Provide the (X, Y) coordinate of the cell's center where the given text is located.  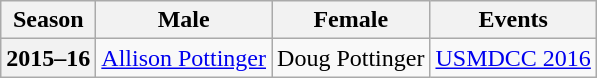
Allison Pottinger (184, 58)
2015–16 (48, 58)
USMDCC 2016 (513, 58)
Female (351, 20)
Events (513, 20)
Doug Pottinger (351, 58)
Male (184, 20)
Season (48, 20)
